Locate the cell with the specified text and output its [x, y] center coordinate. 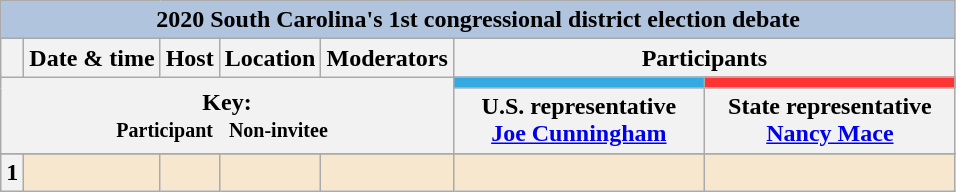
U.S. representativeJoe Cunningham [578, 120]
Location [270, 58]
1 [12, 172]
Moderators [387, 58]
Host [190, 58]
Key: Participant Non-invitee [228, 115]
Participants [704, 58]
State representativeNancy Mace [830, 120]
2020 South Carolina's 1st congressional district election debate [478, 20]
Date & time [92, 58]
